From the cell containing the given text, extract its center point as [x, y] coordinate. 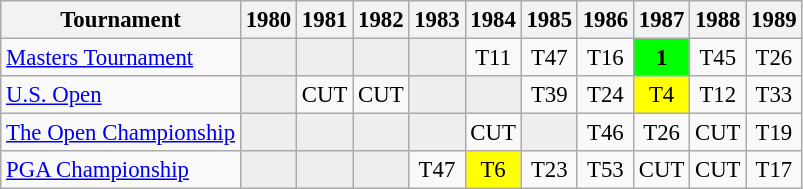
Masters Tournament [121, 58]
1980 [268, 20]
T17 [774, 170]
T19 [774, 133]
T24 [605, 95]
T6 [493, 170]
T16 [605, 58]
T53 [605, 170]
T46 [605, 133]
1982 [381, 20]
1986 [605, 20]
Tournament [121, 20]
T4 [661, 95]
T12 [718, 95]
U.S. Open [121, 95]
1988 [718, 20]
1985 [549, 20]
1984 [493, 20]
T33 [774, 95]
T39 [549, 95]
1989 [774, 20]
T45 [718, 58]
The Open Championship [121, 133]
PGA Championship [121, 170]
T11 [493, 58]
1981 [325, 20]
1987 [661, 20]
1 [661, 58]
T23 [549, 170]
1983 [437, 20]
